Determine the [x, y] coordinate at the center of the cell enclosing the given text.  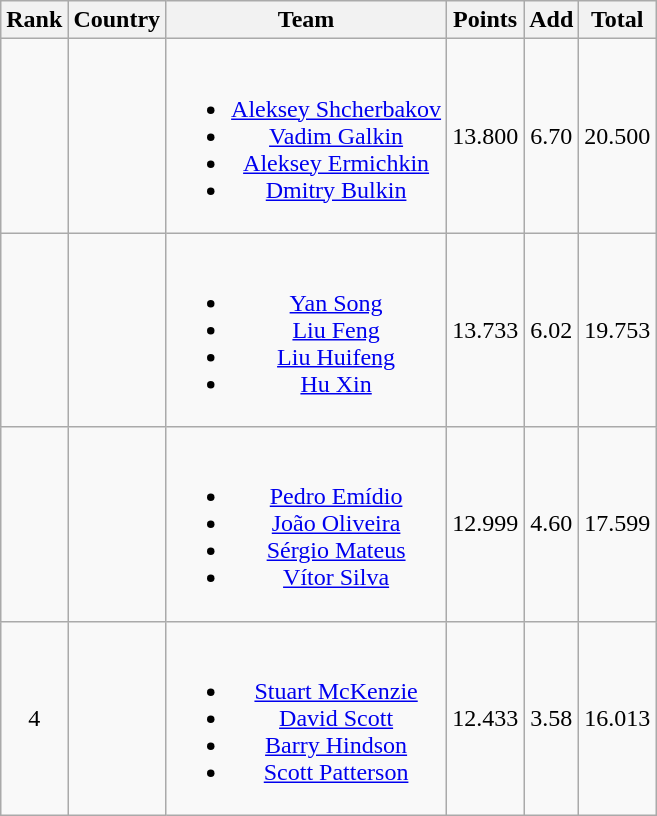
Points [486, 20]
4.60 [552, 524]
Total [618, 20]
Add [552, 20]
16.013 [618, 718]
6.02 [552, 330]
17.599 [618, 524]
13.800 [486, 136]
13.733 [486, 330]
Aleksey ShcherbakovVadim GalkinAleksey ErmichkinDmitry Bulkin [306, 136]
19.753 [618, 330]
3.58 [552, 718]
Yan SongLiu FengLiu HuifengHu Xin [306, 330]
6.70 [552, 136]
20.500 [618, 136]
Rank [34, 20]
Country [117, 20]
12.433 [486, 718]
Stuart McKenzieDavid ScottBarry HindsonScott Patterson [306, 718]
Pedro EmídioJoão OliveiraSérgio MateusVítor Silva [306, 524]
4 [34, 718]
12.999 [486, 524]
Team [306, 20]
